Provide the (x, y) coordinate of the cell's center where the given text is located.  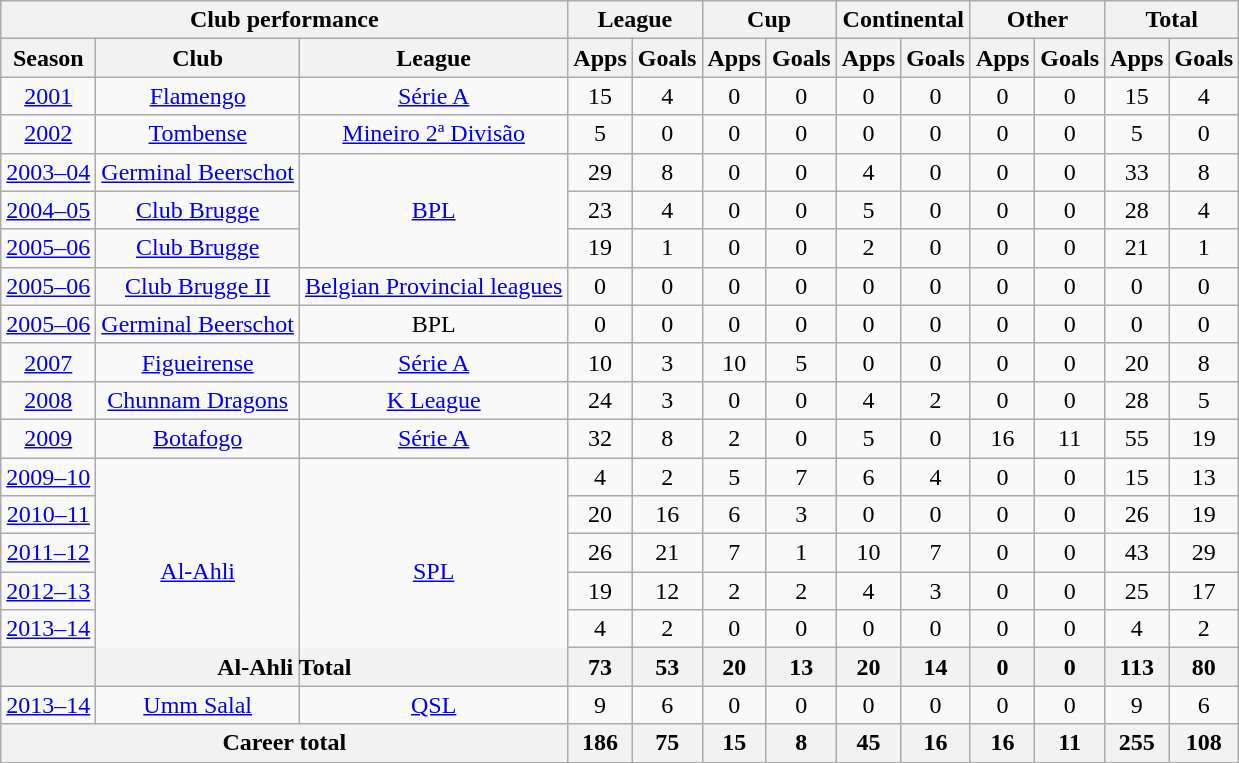
53 (667, 667)
113 (1137, 667)
2004–05 (48, 210)
2003–04 (48, 172)
Other (1037, 20)
186 (600, 743)
QSL (433, 705)
Flamengo (198, 96)
Tombense (198, 134)
Career total (284, 743)
Total (1172, 20)
2002 (48, 134)
33 (1137, 172)
24 (600, 400)
Botafogo (198, 438)
80 (1204, 667)
Club (198, 58)
108 (1204, 743)
255 (1137, 743)
2009–10 (48, 477)
Season (48, 58)
75 (667, 743)
2001 (48, 96)
2011–12 (48, 553)
Club performance (284, 20)
2008 (48, 400)
Figueirense (198, 362)
K League (433, 400)
Chunnam Dragons (198, 400)
Cup (769, 20)
23 (600, 210)
Club Brugge II (198, 286)
2010–11 (48, 515)
32 (600, 438)
45 (868, 743)
14 (936, 667)
73 (600, 667)
SPL (433, 572)
Continental (903, 20)
17 (1204, 591)
12 (667, 591)
55 (1137, 438)
2009 (48, 438)
2012–13 (48, 591)
Mineiro 2ª Divisão (433, 134)
Al-Ahli (198, 572)
Al-Ahli Total (284, 667)
2007 (48, 362)
25 (1137, 591)
Belgian Provincial leagues (433, 286)
Umm Salal (198, 705)
43 (1137, 553)
